Scan for the cell matching the given text and deliver its (X, Y) coordinate at center. 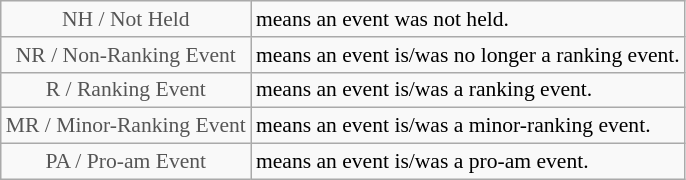
MR / Minor-Ranking Event (126, 126)
means an event is/was a pro-am event. (468, 162)
means an event was not held. (468, 19)
NR / Non-Ranking Event (126, 55)
PA / Pro-am Event (126, 162)
means an event is/was a minor-ranking event. (468, 126)
means an event is/was no longer a ranking event. (468, 55)
means an event is/was a ranking event. (468, 90)
NH / Not Held (126, 19)
R / Ranking Event (126, 90)
